Return the (x, y) coordinate for the center point of the cell that contains the specified text.  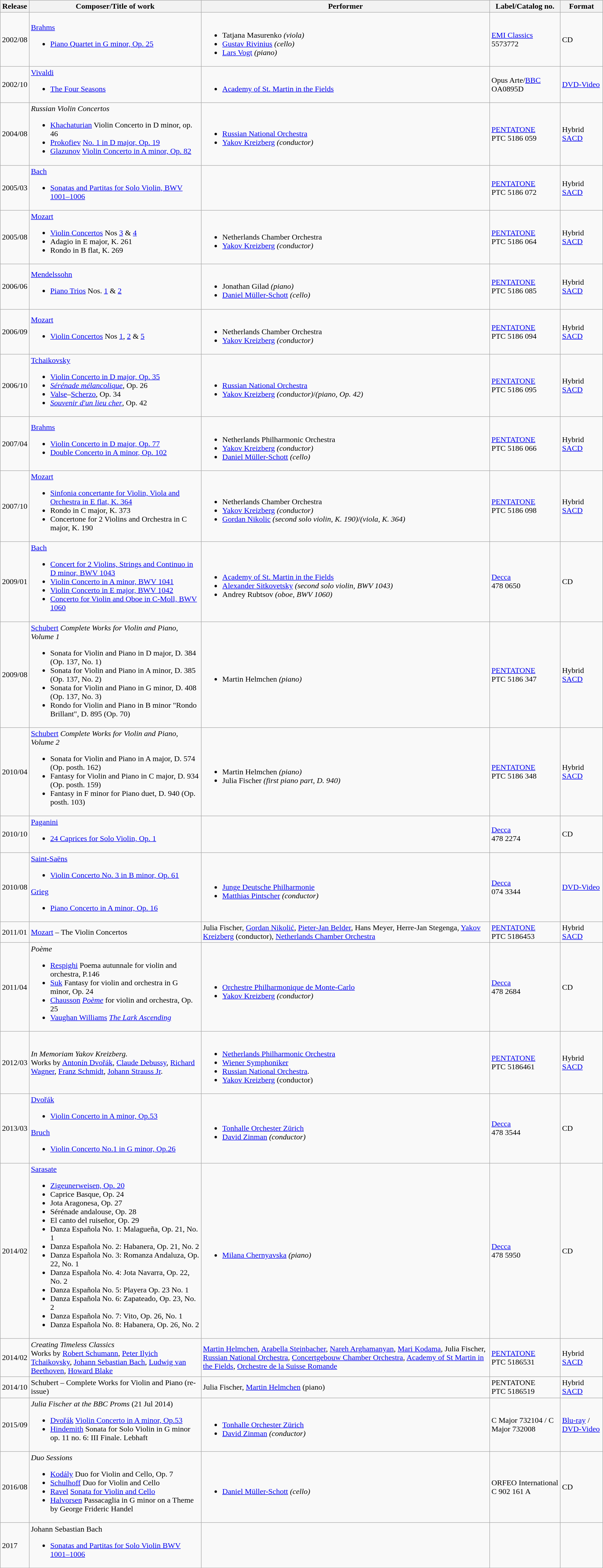
Blu-ray / DVD-Video (581, 1424)
PENTATONEPTC 5186453 (525, 932)
2011/01 (15, 932)
PENTATONEPTC 5186 072 (525, 188)
2015/09 (15, 1424)
2014/10 (15, 1387)
2004/08 (15, 134)
VivaldiThe Four Seasons (115, 84)
2005/03 (15, 188)
Mozart – The Violin Concertos (115, 932)
DvořákViolin Concerto in A minor, Op.53BruchViolin Concerto No.1 in G minor, Op.26 (115, 1128)
Russian Violin ConcertosKhachaturian Violin Concerto in D minor, op. 46Prokofiev No. 1 in D major, Op. 19Glazunov Violin Concerto in A minor, Op. 82 (115, 134)
ORFEO InternationalC 902 161 A (525, 1487)
Academy of St. Martin in the FieldsAlexander Sitkovetsky (second solo violin, BWV 1043)Andrey Rubtsov (oboe, BWV 1060) (346, 581)
Russian National OrchestraYakov Kreizberg (conductor) (346, 134)
EMI Classics5573772 (525, 39)
Paganini24 Caprices for Solo Violin, Op. 1 (115, 835)
Julia Fischer, Gordan Nikolić, Pieter-Jan Belder, Hans Meyer, Herre-Jan Stegenga, Yakov Kreizberg (conductor), Netherlands Chamber Orchestra (346, 932)
2006/06 (15, 287)
Label/Catalog no. (525, 6)
In Memoriam Yakov Kreizberg.Works by Antonín Dvořák, Claude Debussy, Richard Wagner, Franz Schmidt, Johann Strauss Jr. (115, 1063)
Martin Helmchen (piano)Julia Fischer (first piano part, D. 940) (346, 772)
Saint-SaënsViolin Concerto No. 3 in B minor, Op. 61GriegPiano Concerto in A minor, Op. 16 (115, 887)
PENTATONEPTC 5186 094 (525, 332)
2010/10 (15, 835)
BrahmsViolin Concerto in D major, Op. 77Double Concerto in A minor, Op. 102 (115, 444)
Julia Fischer, Martin Helmchen (piano) (346, 1387)
2016/08 (15, 1487)
Martin Helmchen (piano) (346, 674)
2010/04 (15, 772)
Decca478 5950 (525, 1251)
PENTATONEPTC 5186 066 (525, 444)
BachSonatas and Partitas for Solo Violin, BWV 1001–1006 (115, 188)
2006/09 (15, 332)
PENTATONEPTC 5186 059 (525, 134)
Johann Sebastian BachSonatas and Partitas for Solo Violin BWV 1001–1006 (115, 1545)
2012/03 (15, 1063)
MozartViolin Concertos Nos 1, 2 & 5 (115, 332)
Decca478 2684 (525, 987)
PENTATONEPTC 5186 098 (525, 506)
PENTATONEPTC 5186 348 (525, 772)
2011/04 (15, 987)
Jonathan Gilad (piano)Daniel Müller-Schott (cello) (346, 287)
Format (581, 6)
Netherlands Philharmonic OrchestraYakov Kreizberg (conductor)Daniel Müller-Schott (cello) (346, 444)
TchaikovskyViolin Concerto in D major, Op. 35Sérénade mélancolique, Op. 26Valse–Scherzo, Op. 34Souvenir d'un lieu cher, Op. 42 (115, 385)
C Major 732104 / C Major 732008 (525, 1424)
Netherlands Chamber OrchestraYakov Kreizberg (conductor)Gordan Nikolic (second solo violin, K. 190)/(viola, K. 364) (346, 506)
PENTATONEPTC 5186 064 (525, 237)
PENTATONEPTC 5186 085 (525, 287)
2002/08 (15, 39)
2006/10 (15, 385)
2005/08 (15, 237)
BrahmsPiano Quartet in G minor, Op. 25 (115, 39)
2007/10 (15, 506)
2009/01 (15, 581)
PENTATONEPTC 5186 347 (525, 674)
Orchestre Philharmonique de Monte-CarloYakov Kreizberg (conductor) (346, 987)
2002/10 (15, 84)
2013/03 (15, 1128)
PENTATONEPTC 5186519 (525, 1387)
Decca478 2274 (525, 835)
Composer/Title of work (115, 6)
Junge Deutsche PhilharmonieMatthias Pintscher (conductor) (346, 887)
Decca478 3544 (525, 1128)
Netherlands Philharmonic OrchestraWiener SymphonikerRussian National Orchestra.Yakov Kreizberg (conductor) (346, 1063)
2017 (15, 1545)
2010/08 (15, 887)
Release (15, 6)
2007/04 (15, 444)
Russian National OrchestraYakov Kreizberg (conductor)/(piano, Op. 42) (346, 385)
Tatjana Masurenko (viola)Gustav Rivinius (cello)Lars Vogt (piano) (346, 39)
Schubert – Complete Works for Violin and Piano (re-issue) (115, 1387)
PENTATONEPTC 5186461 (525, 1063)
PENTATONEPTC 5186531 (525, 1357)
Opus Arte/BBCOA0895D (525, 84)
Performer (346, 6)
Creating Timeless ClassicsWorks by Robert Schumann, Peter Ilyich Tchaikovsky, Johann Sebastian Bach, Ludwig van Beethoven, Howard Blake (115, 1357)
Academy of St. Martin in the Fields (346, 84)
2009/08 (15, 674)
Decca478 0650 (525, 581)
PENTATONEPTC 5186 095 (525, 385)
Daniel Müller-Schott (cello) (346, 1487)
Milana Chernyavska (piano) (346, 1251)
MendelssohnPiano Trios Nos. 1 & 2 (115, 287)
Decca074 3344 (525, 887)
MozartViolin Concertos Nos 3 & 4Adagio in E major, K. 261Rondo in B flat, K. 269 (115, 237)
